Detect which cell encompasses the target text, then output its (X, Y) center coordinate. 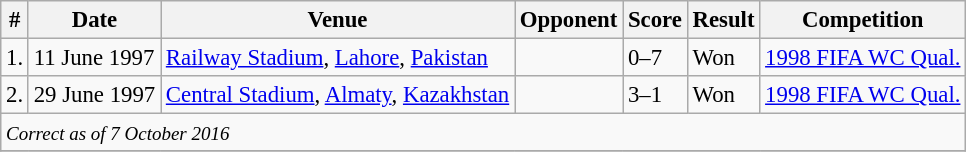
29 June 1997 (94, 95)
Score (656, 20)
# (15, 20)
3–1 (656, 95)
Venue (338, 20)
2. (15, 95)
0–7 (656, 58)
Result (724, 20)
11 June 1997 (94, 58)
Correct as of 7 October 2016 (484, 133)
Opponent (568, 20)
1. (15, 58)
Competition (863, 20)
Date (94, 20)
Railway Stadium, Lahore, Pakistan (338, 58)
Central Stadium, Almaty, Kazakhstan (338, 95)
